Identify which cell holds the provided text, then report its (x, y) central coordinate. 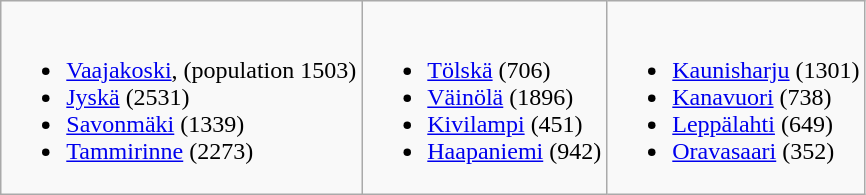
Tölskä (706)Väinölä (1896)Kivilampi (451)Haapaniemi (942) (484, 98)
Vaajakoski, (population 1503)Jyskä (2531)Savonmäki (1339)Tammirinne (2273) (182, 98)
Kaunisharju (1301)Kanavuori (738)Leppälahti (649)Oravasaari (352) (736, 98)
